Extract the [X, Y] coordinate from the center of the cell holding the provided text.  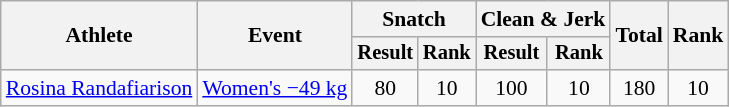
180 [638, 88]
Clean & Jerk [544, 19]
100 [512, 88]
Event [274, 36]
Athlete [100, 36]
Women's −49 kg [274, 88]
Total [638, 36]
Snatch [414, 19]
80 [385, 88]
Rosina Randafiarison [100, 88]
